Locate the cell with the specified text and output its (x, y) center coordinate. 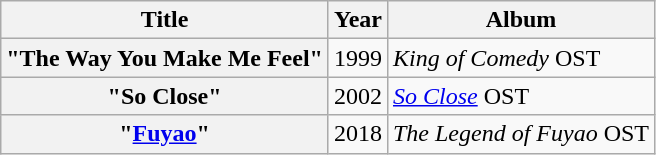
2002 (358, 96)
Title (165, 20)
Year (358, 20)
Album (520, 20)
King of Comedy OST (520, 58)
"The Way You Make Me Feel" (165, 58)
"Fuyao" (165, 134)
2018 (358, 134)
So Close OST (520, 96)
The Legend of Fuyao OST (520, 134)
"So Close" (165, 96)
1999 (358, 58)
